From the cell containing the given text, extract its center point as (x, y) coordinate. 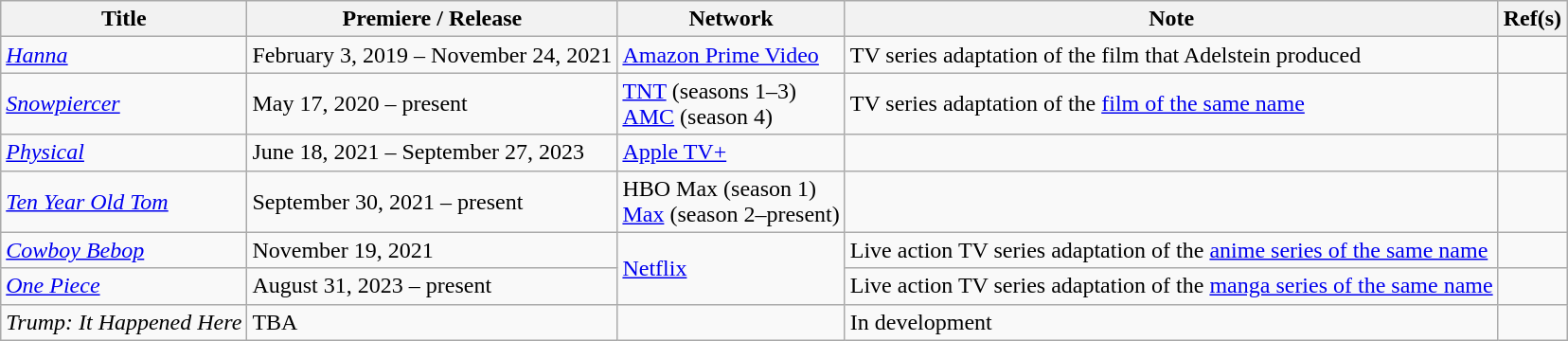
Cowboy Bebop (124, 250)
TNT (seasons 1–3)AMC (season 4) (731, 104)
One Piece (124, 286)
TV series adaptation of the film of the same name (1171, 104)
Live action TV series adaptation of the manga series of the same name (1171, 286)
November 19, 2021 (432, 250)
TV series adaptation of the film that Adelstein produced (1171, 55)
Netflix (731, 268)
Title (124, 19)
Apple TV+ (731, 153)
Premiere / Release (432, 19)
February 3, 2019 – November 24, 2021 (432, 55)
Physical (124, 153)
Note (1171, 19)
Snowpiercer (124, 104)
May 17, 2020 – present (432, 104)
August 31, 2023 – present (432, 286)
Ref(s) (1532, 19)
Network (731, 19)
TBA (432, 322)
Live action TV series adaptation of the anime series of the same name (1171, 250)
September 30, 2021 – present (432, 201)
Hanna (124, 55)
Ten Year Old Tom (124, 201)
HBO Max (season 1)Max (season 2–present) (731, 201)
Amazon Prime Video (731, 55)
Trump: It Happened Here (124, 322)
In development (1171, 322)
June 18, 2021 – September 27, 2023 (432, 153)
